Identify which cell holds the provided text, then report its (X, Y) central coordinate. 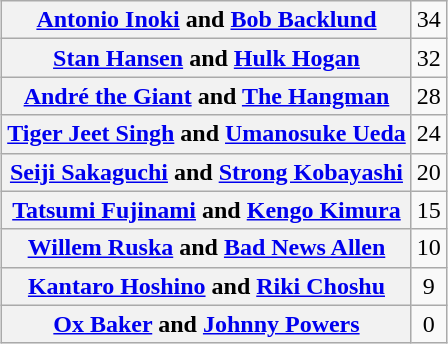
15 (428, 210)
28 (428, 96)
Willem Ruska and Bad News Allen (207, 248)
Stan Hansen and Hulk Hogan (207, 58)
Tiger Jeet Singh and Umanosuke Ueda (207, 134)
0 (428, 324)
24 (428, 134)
Seiji Sakaguchi and Strong Kobayashi (207, 172)
Ox Baker and Johnny Powers (207, 324)
Kantaro Hoshino and Riki Choshu (207, 286)
10 (428, 248)
34 (428, 20)
Antonio Inoki and Bob Backlund (207, 20)
André the Giant and The Hangman (207, 96)
20 (428, 172)
32 (428, 58)
Tatsumi Fujinami and Kengo Kimura (207, 210)
9 (428, 286)
